Determine the [x, y] coordinate at the center of the cell enclosing the given text.  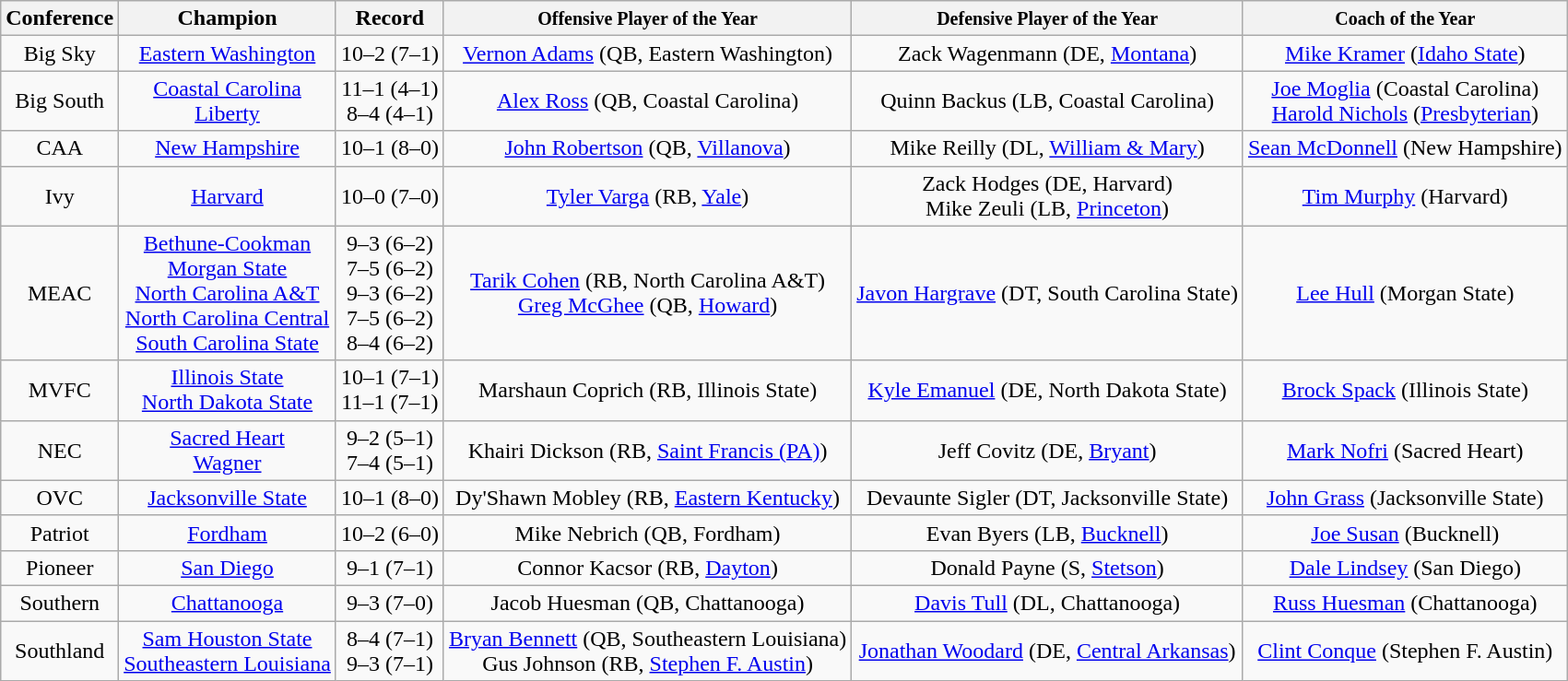
OVC [60, 498]
John Robertson (QB, Villanova) [647, 148]
10–2 (6–0) [389, 533]
10–0 (7–0) [389, 195]
Conference [60, 18]
Joe Moglia (Coastal Carolina)Harold Nichols (Presbyterian) [1405, 101]
Defensive Player of the Year [1047, 18]
Mike Kramer (Idaho State) [1405, 53]
Tim Murphy (Harvard) [1405, 195]
Big South [60, 101]
Sacred HeartWagner [228, 450]
8–4 (7–1)9–3 (7–1) [389, 651]
Big Sky [60, 53]
Fordham [228, 533]
Zack Wagenmann (DE, Montana) [1047, 53]
Joe Susan (Bucknell) [1405, 533]
Jacksonville State [228, 498]
9–3 (7–0) [389, 603]
10–1 (7–1)11–1 (7–1) [389, 391]
Southland [60, 651]
Jeff Covitz (DE, Bryant) [1047, 450]
Donald Payne (S, Stetson) [1047, 568]
Tarik Cohen (RB, North Carolina A&T)Greg McGhee (QB, Howard) [647, 293]
MVFC [60, 391]
Harvard [228, 195]
Southern [60, 603]
Pioneer [60, 568]
Record [389, 18]
9–2 (5–1)7–4 (5–1) [389, 450]
Alex Ross (QB, Coastal Carolina) [647, 101]
Coach of the Year [1405, 18]
Brock Spack (Illinois State) [1405, 391]
MEAC [60, 293]
Eastern Washington [228, 53]
10–2 (7–1) [389, 53]
Javon Hargrave (DT, South Carolina State) [1047, 293]
Lee Hull (Morgan State) [1405, 293]
Davis Tull (DL, Chattanooga) [1047, 603]
Devaunte Sigler (DT, Jacksonville State) [1047, 498]
Tyler Varga (RB, Yale) [647, 195]
Bryan Bennett (QB, Southeastern Louisiana)Gus Johnson (RB, Stephen F. Austin) [647, 651]
Dy'Shawn Mobley (RB, Eastern Kentucky) [647, 498]
Mike Nebrich (QB, Fordham) [647, 533]
9–3 (6–2)7–5 (6–2)9–3 (6–2)7–5 (6–2)8–4 (6–2) [389, 293]
Illinois StateNorth Dakota State [228, 391]
Patriot [60, 533]
Offensive Player of the Year [647, 18]
NEC [60, 450]
Mike Reilly (DL, William & Mary) [1047, 148]
9–1 (7–1) [389, 568]
Quinn Backus (LB, Coastal Carolina) [1047, 101]
Jacob Huesman (QB, Chattanooga) [647, 603]
Chattanooga [228, 603]
Russ Huesman (Chattanooga) [1405, 603]
Sean McDonnell (New Hampshire) [1405, 148]
Zack Hodges (DE, Harvard)Mike Zeuli (LB, Princeton) [1047, 195]
Connor Kacsor (RB, Dayton) [647, 568]
Kyle Emanuel (DE, North Dakota State) [1047, 391]
CAA [60, 148]
Vernon Adams (QB, Eastern Washington) [647, 53]
Marshaun Coprich (RB, Illinois State) [647, 391]
Bethune-CookmanMorgan StateNorth Carolina A&TNorth Carolina CentralSouth Carolina State [228, 293]
11–1 (4–1)8–4 (4–1) [389, 101]
Mark Nofri (Sacred Heart) [1405, 450]
John Grass (Jacksonville State) [1405, 498]
Jonathan Woodard (DE, Central Arkansas) [1047, 651]
Khairi Dickson (RB, Saint Francis (PA)) [647, 450]
Ivy [60, 195]
San Diego [228, 568]
Coastal CarolinaLiberty [228, 101]
Evan Byers (LB, Bucknell) [1047, 533]
Champion [228, 18]
Sam Houston StateSoutheastern Louisiana [228, 651]
New Hampshire [228, 148]
Clint Conque (Stephen F. Austin) [1405, 651]
Dale Lindsey (San Diego) [1405, 568]
